Provide the [x, y] coordinate of the cell's center where the given text is located.  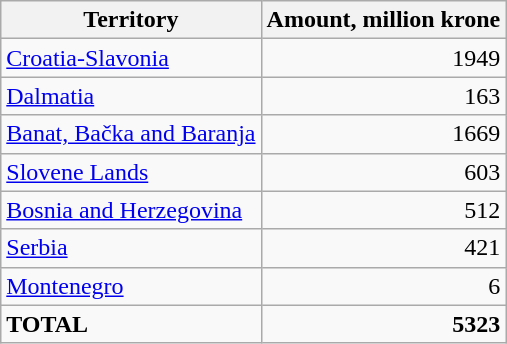
Territory [131, 20]
1669 [384, 134]
1949 [384, 58]
Amount, million krone [384, 20]
Montenegro [131, 286]
Bosnia and Herzegovina [131, 210]
163 [384, 96]
Serbia [131, 248]
603 [384, 172]
512 [384, 210]
5323 [384, 324]
Slovene Lands [131, 172]
TOTAL [131, 324]
Dalmatia [131, 96]
421 [384, 248]
Croatia-Slavonia [131, 58]
6 [384, 286]
Banat, Bačka and Baranja [131, 134]
